From the cell containing the given text, extract its center point as [X, Y] coordinate. 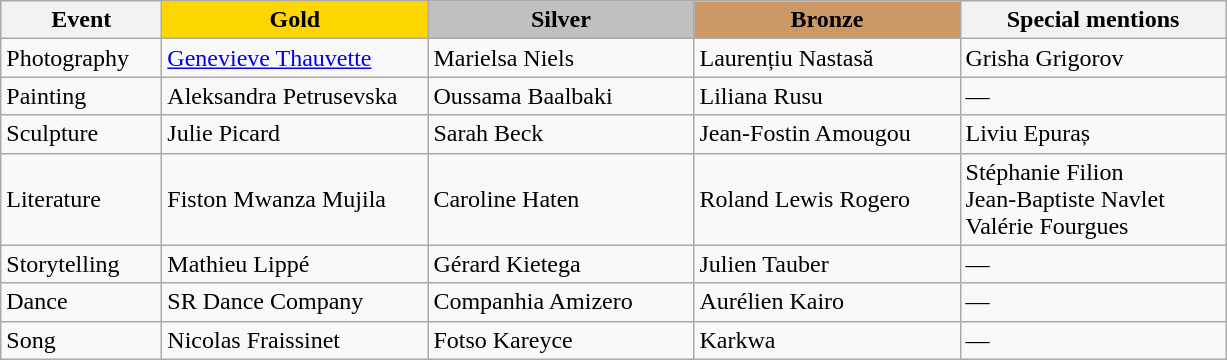
Genevieve Thauvette [295, 58]
Dance [82, 302]
Roland Lewis Rogero [827, 199]
Companhia Amizero [561, 302]
Liliana Rusu [827, 96]
Laurențiu Nastasă [827, 58]
Marielsa Niels [561, 58]
Event [82, 20]
Julie Picard [295, 134]
Fotso Kareyce [561, 340]
Fiston Mwanza Mujila [295, 199]
Karkwa [827, 340]
Oussama Baalbaki [561, 96]
Mathieu Lippé [295, 264]
Special mentions [1093, 20]
Photography [82, 58]
Aleksandra Petrusevska [295, 96]
Silver [561, 20]
Liviu Epuraș [1093, 134]
Nicolas Fraissinet [295, 340]
Aurélien Kairo [827, 302]
Julien Tauber [827, 264]
Sculpture [82, 134]
Caroline Haten [561, 199]
Gold [295, 20]
SR Dance Company [295, 302]
Gérard Kietega [561, 264]
Stéphanie Filion Jean-Baptiste Navlet Valérie Fourgues [1093, 199]
Sarah Beck [561, 134]
Bronze [827, 20]
Literature [82, 199]
Song [82, 340]
Storytelling [82, 264]
Grisha Grigorov [1093, 58]
Painting [82, 96]
Jean-Fostin Amougou [827, 134]
